Search for the cell housing the specified text and yield its (x, y) center coordinate. 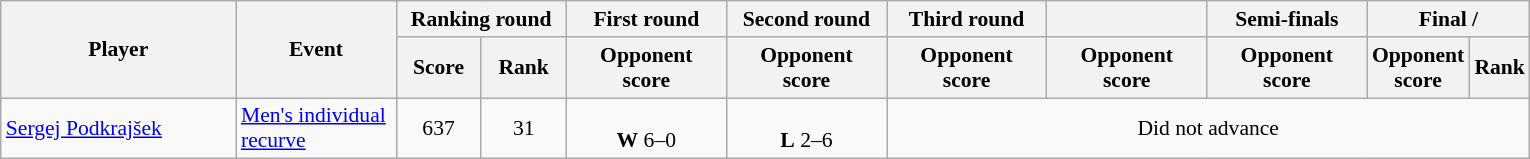
Player (118, 50)
Ranking round (481, 19)
Final / (1448, 19)
Sergej Podkrajšek (118, 128)
Event (316, 50)
Second round (806, 19)
Did not advance (1208, 128)
Third round (966, 19)
First round (646, 19)
Semi-finals (1287, 19)
W 6–0 (646, 128)
Score (438, 68)
Men's individual recurve (316, 128)
637 (438, 128)
L 2–6 (806, 128)
31 (524, 128)
